Output the (X, Y) coordinate of the center of the cell containing the given text.  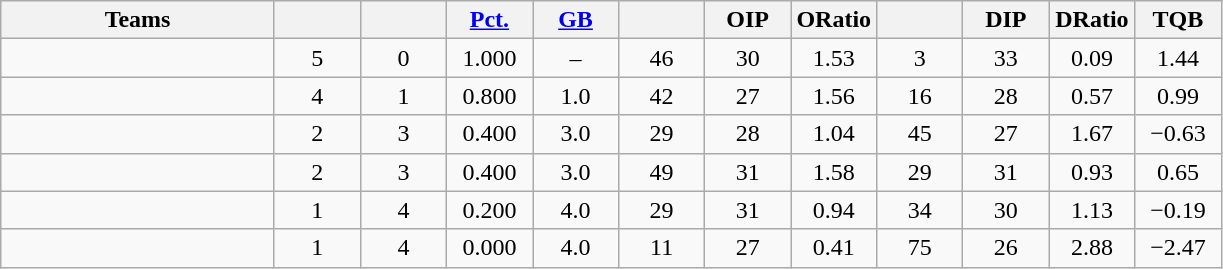
– (575, 58)
Pct. (489, 20)
34 (920, 210)
0.000 (489, 248)
0.65 (1178, 172)
1.13 (1092, 210)
5 (317, 58)
DRatio (1092, 20)
26 (1006, 248)
1.53 (834, 58)
1.44 (1178, 58)
ORatio (834, 20)
1.56 (834, 96)
0.09 (1092, 58)
0.94 (834, 210)
1.67 (1092, 134)
1.000 (489, 58)
45 (920, 134)
OIP (748, 20)
42 (662, 96)
0.41 (834, 248)
75 (920, 248)
Teams (138, 20)
DIP (1006, 20)
46 (662, 58)
33 (1006, 58)
2.88 (1092, 248)
1.04 (834, 134)
0.99 (1178, 96)
GB (575, 20)
0 (403, 58)
−0.63 (1178, 134)
49 (662, 172)
TQB (1178, 20)
11 (662, 248)
0.800 (489, 96)
−2.47 (1178, 248)
0.200 (489, 210)
0.57 (1092, 96)
1.0 (575, 96)
1.58 (834, 172)
0.93 (1092, 172)
16 (920, 96)
−0.19 (1178, 210)
